Scan for the cell matching the given text and deliver its (X, Y) coordinate at center. 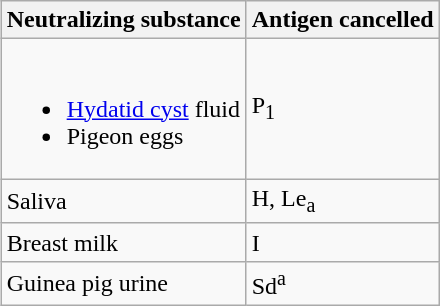
Antigen cancelled (342, 20)
I (342, 242)
Sda (342, 284)
Guinea pig urine (124, 284)
Neutralizing substance (124, 20)
Breast milk (124, 242)
Hydatid cyst fluidPigeon eggs (124, 109)
Saliva (124, 201)
H, Lea (342, 201)
P1 (342, 109)
